Search for the cell housing the specified text and yield its (X, Y) center coordinate. 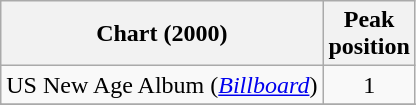
Chart (2000) (162, 34)
1 (369, 85)
Peakposition (369, 34)
US New Age Album (Billboard) (162, 85)
